Find where the given text appears and provide that cell's center as (X, Y) coordinate. 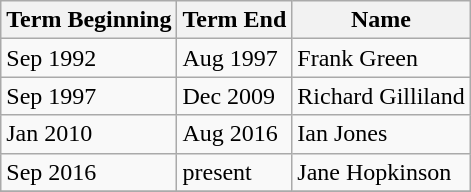
Name (381, 20)
Jane Hopkinson (381, 172)
Term End (234, 20)
Dec 2009 (234, 96)
Frank Green (381, 58)
Sep 1997 (89, 96)
present (234, 172)
Ian Jones (381, 134)
Jan 2010 (89, 134)
Richard Gilliland (381, 96)
Aug 2016 (234, 134)
Sep 2016 (89, 172)
Term Beginning (89, 20)
Aug 1997 (234, 58)
Sep 1992 (89, 58)
